Capture the cell that displays the provided text and extract its (X, Y) central coordinate. 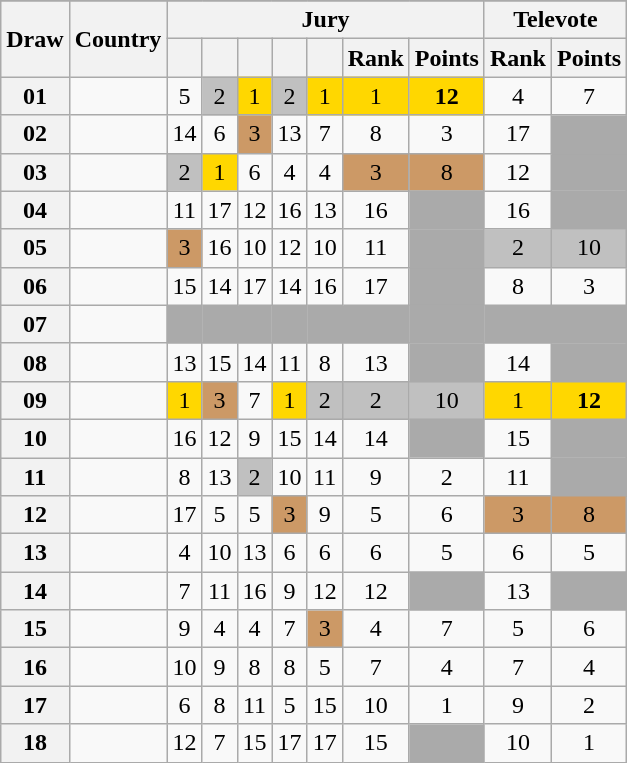
Jury (326, 20)
05 (35, 248)
Draw (35, 39)
03 (35, 172)
09 (35, 400)
04 (35, 210)
18 (35, 743)
08 (35, 362)
06 (35, 286)
Country (118, 39)
Televote (555, 20)
01 (35, 96)
07 (35, 324)
02 (35, 134)
